Output the (X, Y) coordinate of the center of the cell containing the given text.  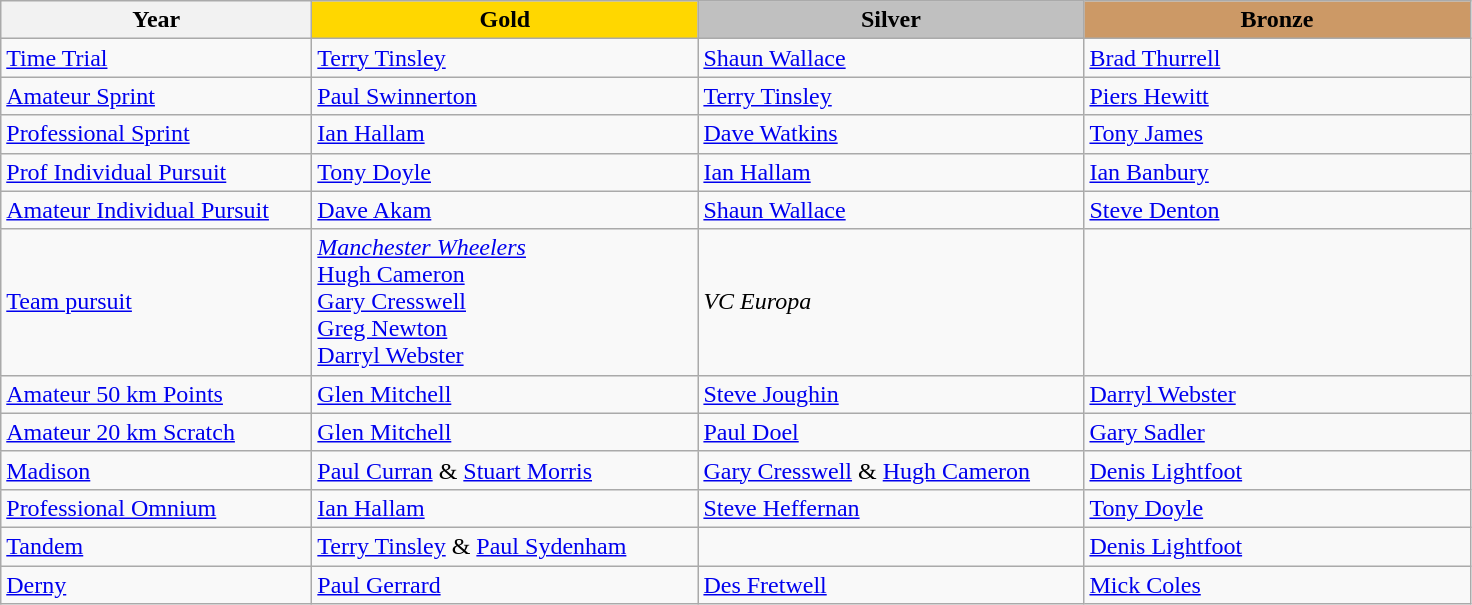
Ian Banbury (1277, 172)
Steve Heffernan (891, 508)
VC Europa (891, 302)
Brad Thurrell (1277, 58)
Terry Tinsley & Paul Sydenham (505, 546)
Manchester WheelersHugh Cameron Gary CresswellGreg Newton Darryl Webster (505, 302)
Gary Sadler (1277, 432)
Amateur 20 km Scratch (156, 432)
Amateur Sprint (156, 96)
Silver (891, 20)
Amateur Individual Pursuit (156, 210)
Professional Sprint (156, 134)
Paul Gerrard (505, 585)
Year (156, 20)
Gary Cresswell & Hugh Cameron (891, 470)
Tandem (156, 546)
Prof Individual Pursuit (156, 172)
Madison (156, 470)
Darryl Webster (1277, 394)
Bronze (1277, 20)
Steve Denton (1277, 210)
Dave Akam (505, 210)
Time Trial (156, 58)
Team pursuit (156, 302)
Dave Watkins (891, 134)
Professional Omnium (156, 508)
Paul Doel (891, 432)
Tony James (1277, 134)
Derny (156, 585)
Steve Joughin (891, 394)
Paul Swinnerton (505, 96)
Gold (505, 20)
Des Fretwell (891, 585)
Amateur 50 km Points (156, 394)
Paul Curran & Stuart Morris (505, 470)
Mick Coles (1277, 585)
Piers Hewitt (1277, 96)
